Return the [x, y] coordinate for the center point of the cell that contains the specified text.  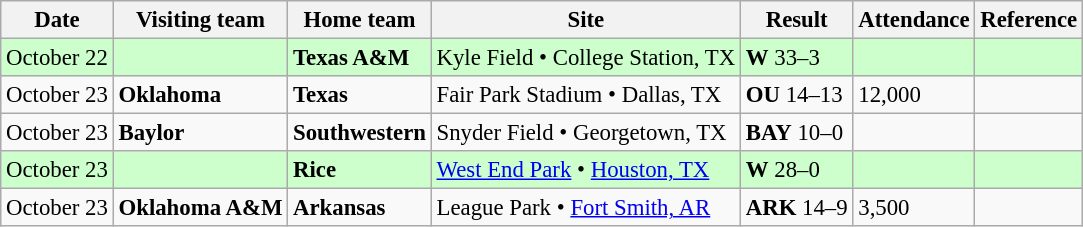
Attendance [914, 20]
Texas [360, 95]
Baylor [200, 133]
Visiting team [200, 20]
Date [57, 20]
Rice [360, 170]
Kyle Field • College Station, TX [586, 58]
Oklahoma [200, 95]
Texas A&M [360, 58]
October 22 [57, 58]
W 28–0 [796, 170]
Result [796, 20]
BAY 10–0 [796, 133]
Fair Park Stadium • Dallas, TX [586, 95]
W 33–3 [796, 58]
ARK 14–9 [796, 208]
OU 14–13 [796, 95]
12,000 [914, 95]
Oklahoma A&M [200, 208]
3,500 [914, 208]
Reference [1029, 20]
Snyder Field • Georgetown, TX [586, 133]
League Park • Fort Smith, AR [586, 208]
Site [586, 20]
West End Park • Houston, TX [586, 170]
Arkansas [360, 208]
Home team [360, 20]
Southwestern [360, 133]
